Identify which cell holds the provided text, then report its (x, y) central coordinate. 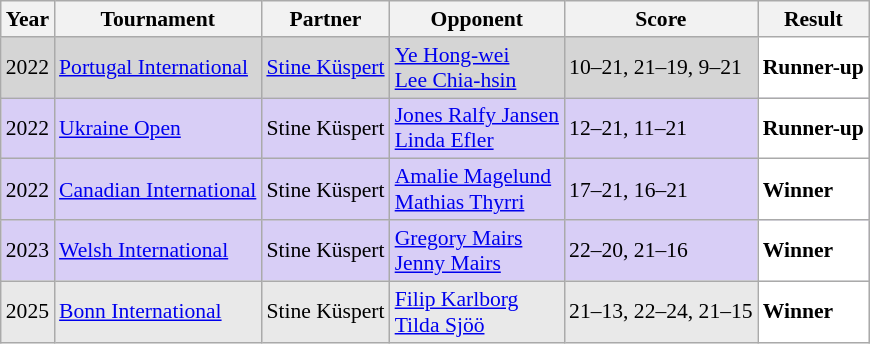
Year (28, 19)
Ye Hong-wei Lee Chia-hsin (477, 68)
Ukraine Open (158, 128)
21–13, 22–24, 21–15 (661, 312)
22–20, 21–16 (661, 250)
Amalie Magelund Mathias Thyrri (477, 190)
Partner (325, 19)
Opponent (477, 19)
Result (814, 19)
2025 (28, 312)
Canadian International (158, 190)
10–21, 21–19, 9–21 (661, 68)
2023 (28, 250)
Gregory Mairs Jenny Mairs (477, 250)
Jones Ralfy Jansen Linda Efler (477, 128)
Filip Karlborg Tilda Sjöö (477, 312)
17–21, 16–21 (661, 190)
Portugal International (158, 68)
Tournament (158, 19)
Welsh International (158, 250)
12–21, 11–21 (661, 128)
Score (661, 19)
Bonn International (158, 312)
